From the cell containing the given text, extract its center point as [x, y] coordinate. 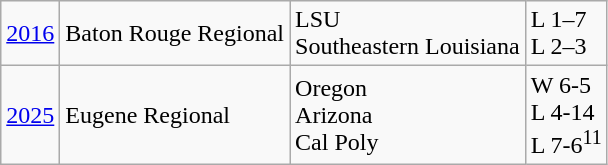
L 1–7 L 2–3 [566, 34]
LSUSoutheastern Louisiana [408, 34]
OregonArizonaCal Poly [408, 116]
2025 [30, 116]
W 6-5 L 4-14 L 7-611 [566, 116]
Eugene Regional [175, 116]
Baton Rouge Regional [175, 34]
2016 [30, 34]
